Identify which cell holds the provided text, then report its [x, y] central coordinate. 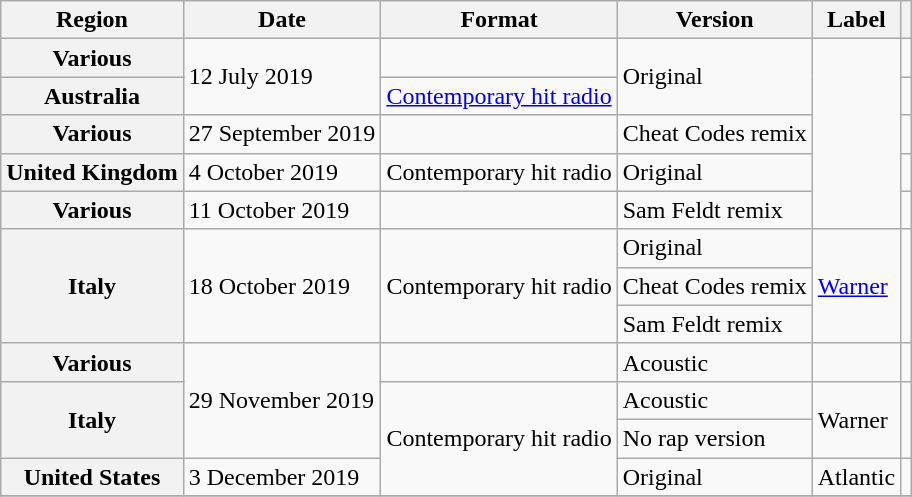
Region [92, 20]
United Kingdom [92, 172]
Label [856, 20]
4 October 2019 [282, 172]
Australia [92, 96]
27 September 2019 [282, 134]
18 October 2019 [282, 286]
Version [714, 20]
12 July 2019 [282, 77]
United States [92, 477]
11 October 2019 [282, 210]
Date [282, 20]
Atlantic [856, 477]
Format [499, 20]
No rap version [714, 438]
29 November 2019 [282, 400]
3 December 2019 [282, 477]
